Search for the cell housing the specified text and yield its [X, Y] center coordinate. 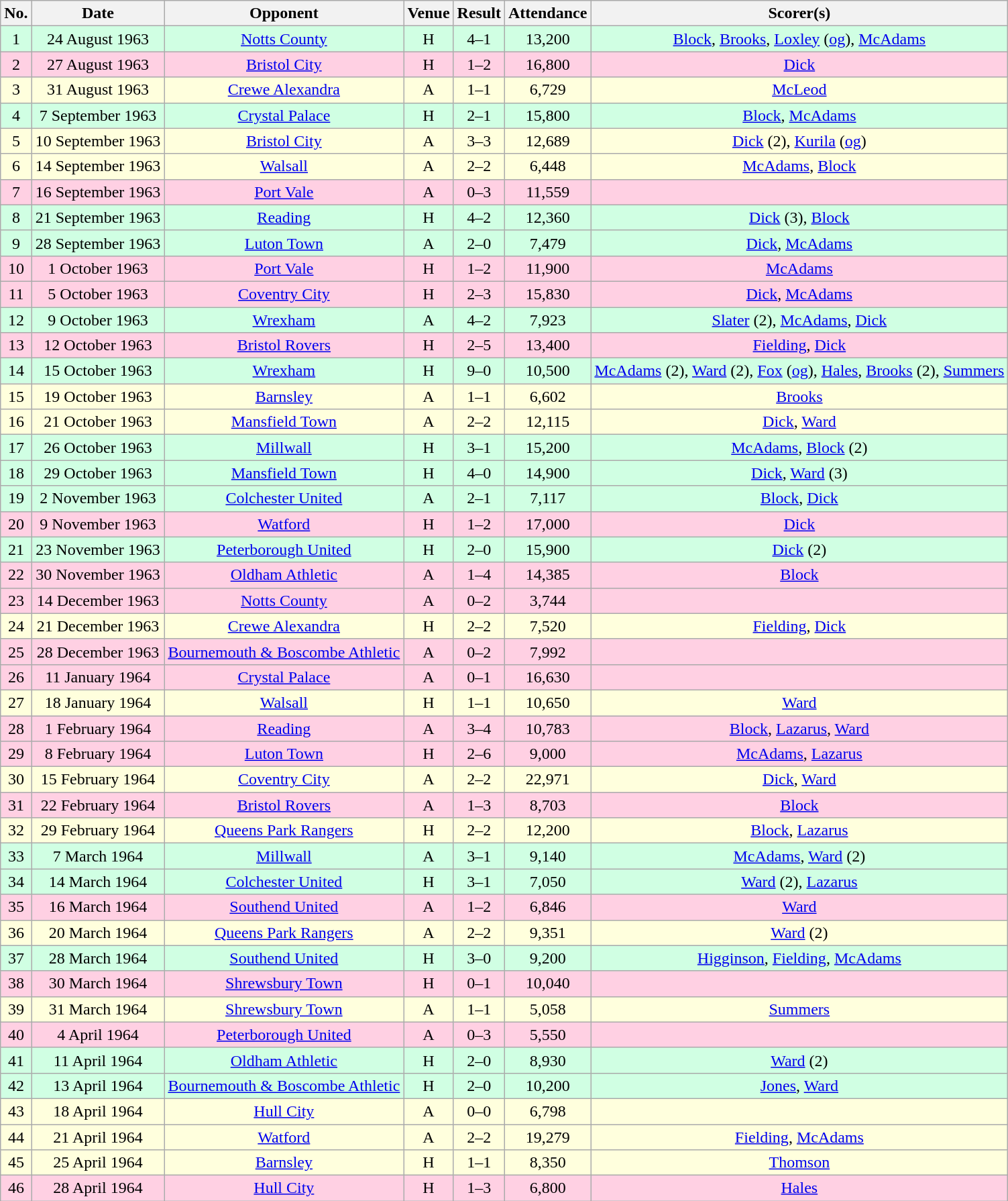
1 October 1963 [98, 268]
31 [16, 805]
No. [16, 13]
44 [16, 1137]
10,783 [547, 728]
9 [16, 243]
27 August 1963 [98, 64]
18 [16, 473]
6,798 [547, 1111]
Brooks [799, 397]
Ward (2), Lazarus [799, 882]
14,385 [547, 575]
Hales [799, 1188]
Attendance [547, 13]
10,500 [547, 371]
7,117 [547, 499]
25 [16, 651]
Block, McAdams [799, 115]
Block, Brooks, Loxley (og), McAdams [799, 39]
30 [16, 780]
10,200 [547, 1086]
9,140 [547, 856]
20 March 1964 [98, 933]
40 [16, 1035]
16,800 [547, 64]
10,650 [547, 702]
5 October 1963 [98, 294]
38 [16, 984]
15,900 [547, 550]
8,703 [547, 805]
11 April 1964 [98, 1060]
16 March 1964 [98, 907]
20 [16, 524]
0–0 [479, 1111]
McLeod [799, 90]
2–5 [479, 346]
5,550 [547, 1035]
7 [16, 192]
4 April 1964 [98, 1035]
30 November 1963 [98, 575]
McAdams, Block [799, 166]
6,846 [547, 907]
31 March 1964 [98, 1009]
6,729 [547, 90]
43 [16, 1111]
8,930 [547, 1060]
Scorer(s) [799, 13]
14 September 1963 [98, 166]
22 [16, 575]
Dick, Ward (3) [799, 473]
Venue [429, 13]
21 April 1964 [98, 1137]
22 February 1964 [98, 805]
14,900 [547, 473]
2–3 [479, 294]
37 [16, 958]
12,689 [547, 141]
3–4 [479, 728]
Fielding, McAdams [799, 1137]
45 [16, 1163]
39 [16, 1009]
19 October 1963 [98, 397]
21 September 1963 [98, 217]
8 February 1964 [98, 754]
Summers [799, 1009]
18 April 1964 [98, 1111]
33 [16, 856]
36 [16, 933]
Opponent [284, 13]
6,800 [547, 1188]
10 September 1963 [98, 141]
29 February 1964 [98, 831]
21 [16, 550]
McAdams, Block (2) [799, 448]
17,000 [547, 524]
2 [16, 64]
McAdams (2), Ward (2), Fox (og), Hales, Brooks (2), Summers [799, 371]
15,200 [547, 448]
10 [16, 268]
28 September 1963 [98, 243]
21 December 1963 [98, 626]
19,279 [547, 1137]
McAdams, Lazarus [799, 754]
15 October 1963 [98, 371]
McAdams, Ward (2) [799, 856]
24 [16, 626]
16 September 1963 [98, 192]
9,200 [547, 958]
1–4 [479, 575]
3,744 [547, 600]
13,200 [547, 39]
4 [16, 115]
Thomson [799, 1163]
28 March 1964 [98, 958]
32 [16, 831]
14 [16, 371]
12,200 [547, 831]
42 [16, 1086]
Result [479, 13]
1 February 1964 [98, 728]
11,559 [547, 192]
Slater (2), McAdams, Dick [799, 320]
26 October 1963 [98, 448]
14 March 1964 [98, 882]
4–0 [479, 473]
2 November 1963 [98, 499]
46 [16, 1188]
7 September 1963 [98, 115]
7,479 [547, 243]
2–6 [479, 754]
28 April 1964 [98, 1188]
12,115 [547, 422]
27 [16, 702]
34 [16, 882]
Dick (2), Kurila (og) [799, 141]
17 [16, 448]
25 April 1964 [98, 1163]
31 August 1963 [98, 90]
6,602 [547, 397]
11 [16, 294]
Higginson, Fielding, McAdams [799, 958]
29 [16, 754]
3 [16, 90]
12 October 1963 [98, 346]
15,800 [547, 115]
30 March 1964 [98, 984]
7,923 [547, 320]
7 March 1964 [98, 856]
McAdams [799, 268]
7,050 [547, 882]
13 [16, 346]
7,520 [547, 626]
21 October 1963 [98, 422]
13,400 [547, 346]
9 October 1963 [98, 320]
Date [98, 13]
5,058 [547, 1009]
23 November 1963 [98, 550]
9,351 [547, 933]
5 [16, 141]
8 [16, 217]
Dick (3), Block [799, 217]
15 February 1964 [98, 780]
11,900 [547, 268]
3–0 [479, 958]
1 [16, 39]
Dick (2) [799, 550]
9,000 [547, 754]
16 [16, 422]
41 [16, 1060]
Jones, Ward [799, 1086]
12 [16, 320]
10,040 [547, 984]
15 [16, 397]
9–0 [479, 371]
6,448 [547, 166]
28 [16, 728]
Block, Lazarus [799, 831]
16,630 [547, 677]
13 April 1964 [98, 1086]
14 December 1963 [98, 600]
29 October 1963 [98, 473]
35 [16, 907]
4–1 [479, 39]
26 [16, 677]
3–3 [479, 141]
18 January 1964 [98, 702]
6 [16, 166]
9 November 1963 [98, 524]
11 January 1964 [98, 677]
7,992 [547, 651]
19 [16, 499]
12,360 [547, 217]
8,350 [547, 1163]
24 August 1963 [98, 39]
23 [16, 600]
Block, Dick [799, 499]
Block, Lazarus, Ward [799, 728]
15,830 [547, 294]
22,971 [547, 780]
28 December 1963 [98, 651]
